Output the (x, y) coordinate of the center of the cell containing the given text.  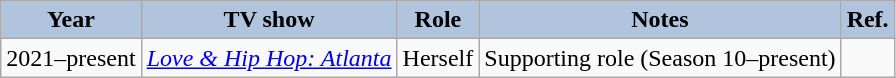
Ref. (868, 20)
TV show (269, 20)
Role (438, 20)
Notes (660, 20)
Supporting role (Season 10–present) (660, 58)
Year (71, 20)
Love & Hip Hop: Atlanta (269, 58)
2021–present (71, 58)
Herself (438, 58)
